Determine the (x, y) coordinate at the center of the cell enclosing the given text.  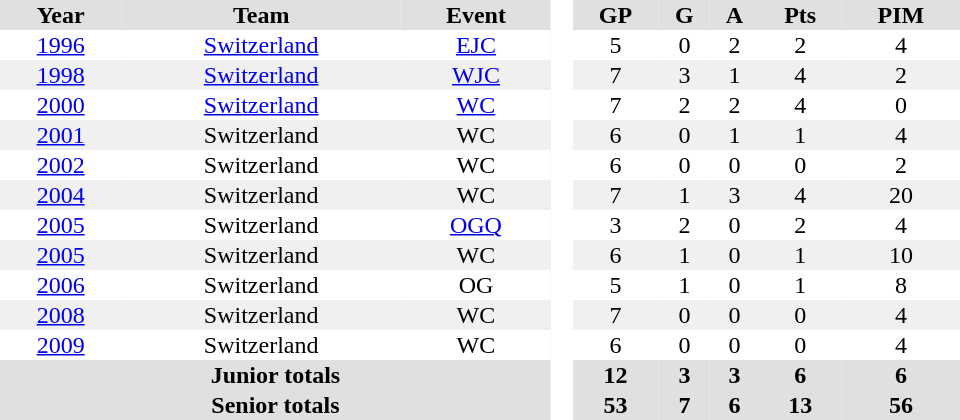
Senior totals (276, 405)
2002 (60, 165)
2006 (60, 285)
2000 (60, 105)
G (685, 15)
Year (60, 15)
13 (800, 405)
PIM (901, 15)
20 (901, 195)
2004 (60, 195)
8 (901, 285)
WJC (476, 75)
A (734, 15)
Team (261, 15)
GP (615, 15)
2001 (60, 135)
Pts (800, 15)
Event (476, 15)
OGQ (476, 225)
EJC (476, 45)
2008 (60, 315)
OG (476, 285)
53 (615, 405)
12 (615, 375)
Junior totals (276, 375)
10 (901, 255)
2009 (60, 345)
56 (901, 405)
1996 (60, 45)
1998 (60, 75)
